Extract the (x, y) coordinate from the center of the cell holding the provided text.  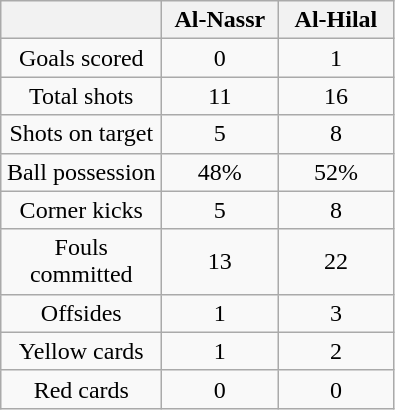
11 (220, 96)
Yellow cards (82, 351)
16 (336, 96)
3 (336, 313)
48% (220, 172)
Corner kicks (82, 210)
22 (336, 262)
Al-Nassr (220, 20)
2 (336, 351)
Goals scored (82, 58)
13 (220, 262)
Total shots (82, 96)
52% (336, 172)
Offsides (82, 313)
Ball possession (82, 172)
Shots on target (82, 134)
Red cards (82, 389)
Al-Hilal (336, 20)
Fouls committed (82, 262)
